Find where the given text appears and provide that cell's center as (X, Y) coordinate. 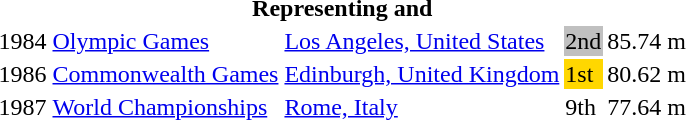
1st (584, 74)
Olympic Games (166, 41)
Los Angeles, United States (422, 41)
2nd (584, 41)
Edinburgh, United Kingdom (422, 74)
Commonwealth Games (166, 74)
